Provide the [x, y] coordinate of the cell's center where the given text is located.  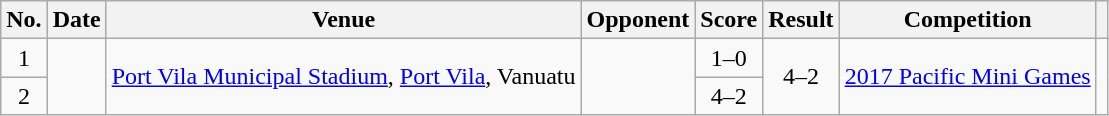
2017 Pacific Mini Games [968, 77]
Port Vila Municipal Stadium, Port Vila, Vanuatu [344, 77]
Date [76, 20]
1–0 [729, 58]
Opponent [638, 20]
Venue [344, 20]
Competition [968, 20]
1 [24, 58]
Result [801, 20]
2 [24, 96]
Score [729, 20]
No. [24, 20]
